Search for the cell housing the specified text and yield its [X, Y] center coordinate. 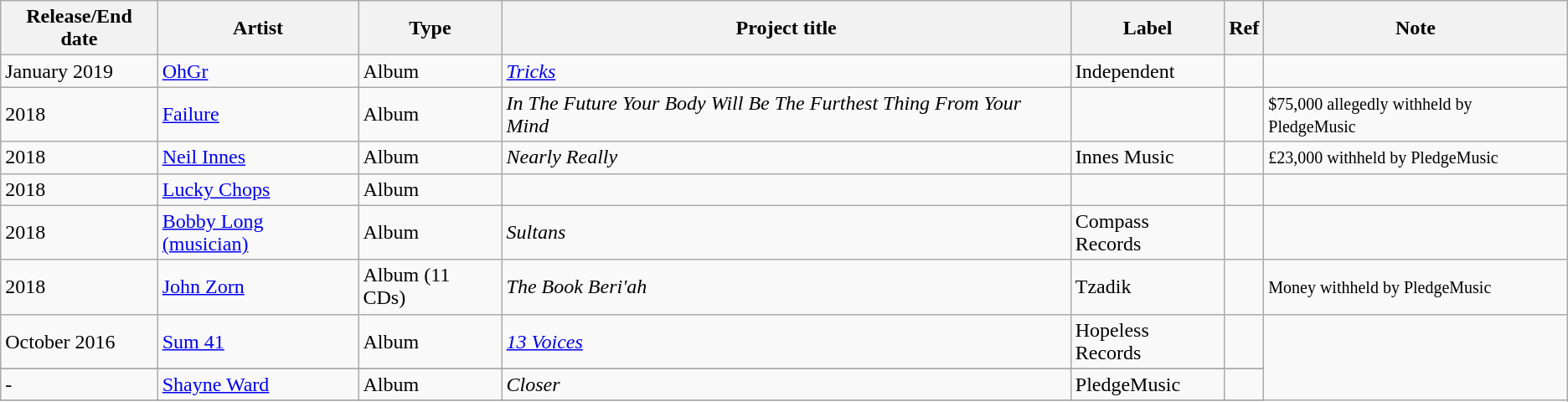
The Book Beri'ah [786, 286]
Sum 41 [258, 342]
Shayne Ward [258, 384]
Tzadik [1148, 286]
Album (11 CDs) [431, 286]
In The Future Your Body Will Be The Furthest Thing From Your Mind [786, 114]
OhGr [258, 71]
Closer [786, 384]
Tricks [786, 71]
Nearly Really [786, 157]
Note [1416, 28]
October 2016 [79, 342]
Bobby Long (musician) [258, 233]
Hopeless Records [1148, 342]
Sultans [786, 233]
Money withheld by PledgeMusic [1416, 286]
Neil Innes [258, 157]
January 2019 [79, 71]
Label [1148, 28]
PledgeMusic [1148, 384]
John Zorn [258, 286]
13 Voices [786, 342]
Ref [1245, 28]
Compass Records [1148, 233]
Lucky Chops [258, 189]
Failure [258, 114]
Artist [258, 28]
- [79, 384]
Independent [1148, 71]
$75,000 allegedly withheld by PledgeMusic [1416, 114]
£23,000 withheld by PledgeMusic [1416, 157]
Project title [786, 28]
Type [431, 28]
Release/End date [79, 28]
Innes Music [1148, 157]
